Output the (x, y) coordinate of the center of the cell containing the given text.  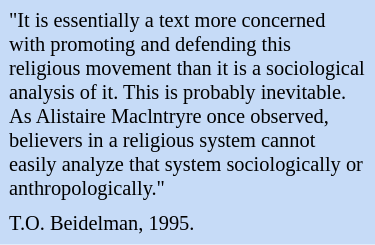
T.O. Beidelman, 1995. (188, 224)
